Detect which cell encompasses the target text, then output its [x, y] center coordinate. 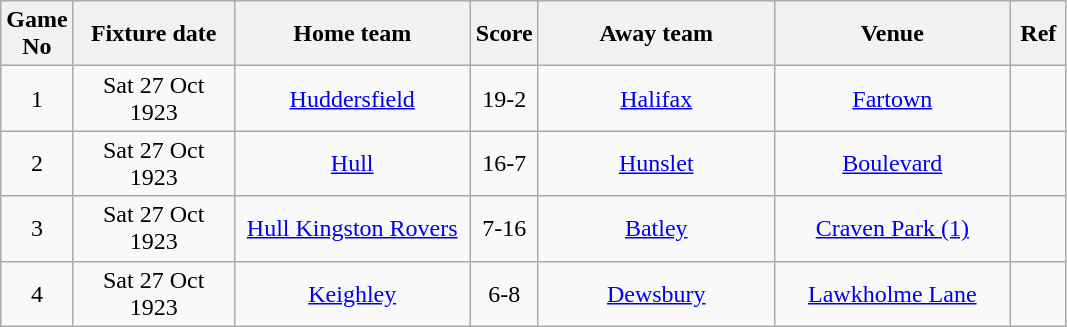
Away team [656, 34]
4 [37, 294]
Dewsbury [656, 294]
Keighley [352, 294]
Game No [37, 34]
Fartown [892, 98]
19-2 [504, 98]
16-7 [504, 164]
Huddersfield [352, 98]
Hull Kingston Rovers [352, 228]
Craven Park (1) [892, 228]
1 [37, 98]
Hull [352, 164]
Batley [656, 228]
Lawkholme Lane [892, 294]
Score [504, 34]
Fixture date [154, 34]
Boulevard [892, 164]
Hunslet [656, 164]
2 [37, 164]
7-16 [504, 228]
6-8 [504, 294]
Home team [352, 34]
Halifax [656, 98]
3 [37, 228]
Venue [892, 34]
Ref [1038, 34]
